Search for the cell housing the specified text and yield its (X, Y) center coordinate. 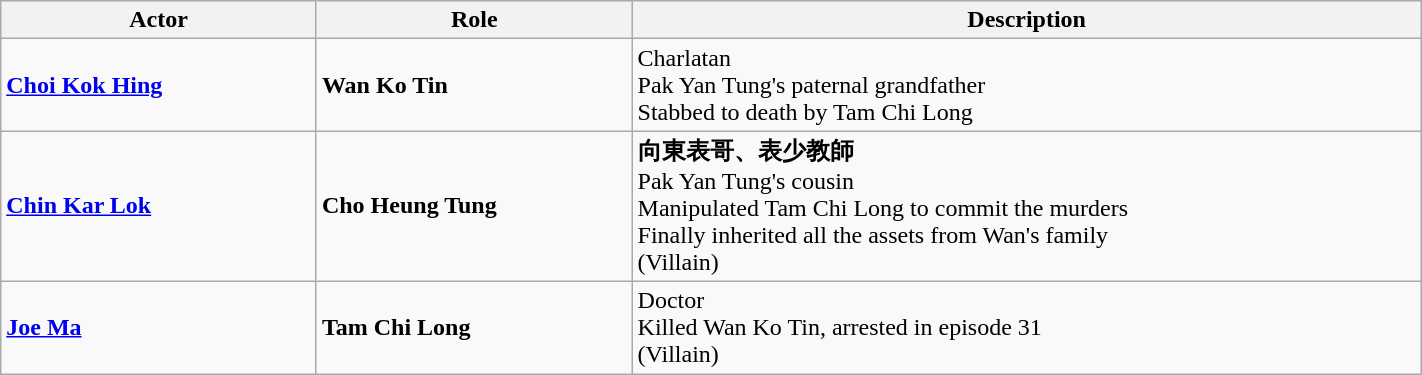
Role (474, 20)
CharlatanPak Yan Tung's paternal grandfatherStabbed to death by Tam Chi Long (1026, 85)
Tam Chi Long (474, 327)
DoctorKilled Wan Ko Tin, arrested in episode 31(Villain) (1026, 327)
向東表哥、表少教師Pak Yan Tung's cousinManipulated Tam Chi Long to commit the murdersFinally inherited all the assets from Wan's family(Villain) (1026, 206)
Cho Heung Tung (474, 206)
Actor (159, 20)
Chin Kar Lok (159, 206)
Description (1026, 20)
Wan Ko Tin (474, 85)
Joe Ma (159, 327)
Choi Kok Hing (159, 85)
